Determine the (X, Y) coordinate at the center of the cell enclosing the given text.  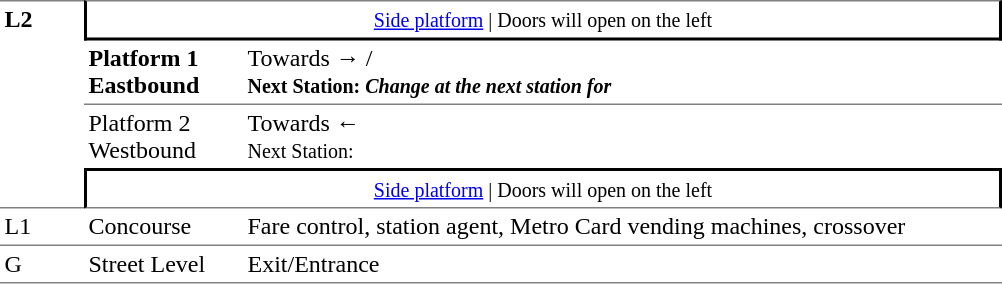
Towards → / Next Station: Change at the next station for (622, 72)
Platform 1Eastbound (164, 72)
L1 (42, 226)
Fare control, station agent, Metro Card vending machines, crossover (622, 226)
L2 (42, 104)
Street Level (164, 264)
G (42, 264)
Exit/Entrance (622, 264)
Towards ← Next Station: (622, 136)
Platform 2Westbound (164, 136)
Concourse (164, 226)
